Provide the (X, Y) coordinate of the cell's center where the given text is located.  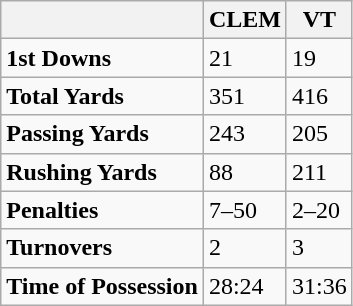
21 (244, 58)
Total Yards (102, 96)
CLEM (244, 20)
19 (319, 58)
2–20 (319, 210)
Penalties (102, 210)
7–50 (244, 210)
28:24 (244, 286)
416 (319, 96)
205 (319, 134)
Rushing Yards (102, 172)
Passing Yards (102, 134)
211 (319, 172)
3 (319, 248)
2 (244, 248)
243 (244, 134)
31:36 (319, 286)
Turnovers (102, 248)
1st Downs (102, 58)
351 (244, 96)
VT (319, 20)
88 (244, 172)
Time of Possession (102, 286)
